For the text-containing cell, return its midpoint in (x, y) coordinate format. 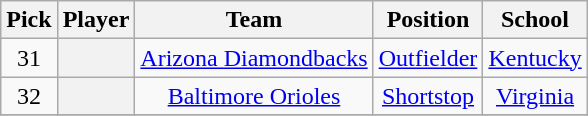
School (535, 20)
31 (29, 58)
Position (428, 20)
Shortstop (428, 96)
Team (254, 20)
Pick (29, 20)
Outfielder (428, 58)
Player (96, 20)
32 (29, 96)
Arizona Diamondbacks (254, 58)
Kentucky (535, 58)
Baltimore Orioles (254, 96)
Virginia (535, 96)
